Detect which cell encompasses the target text, then output its (X, Y) center coordinate. 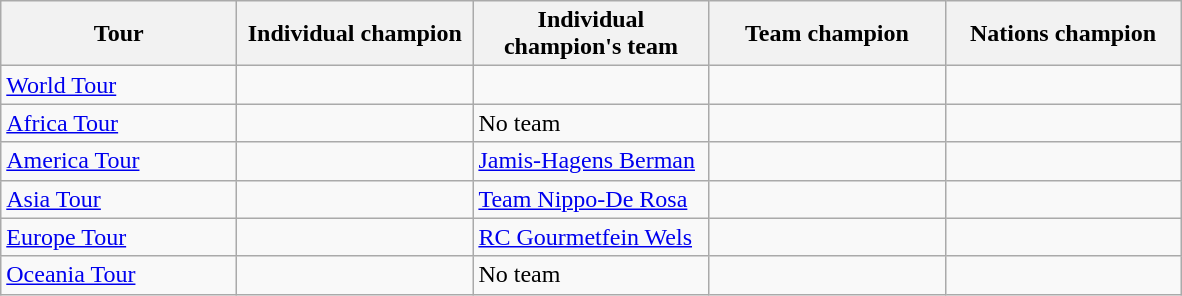
Asia Tour (119, 199)
Team champion (827, 34)
Jamis-Hagens Berman (591, 161)
Tour (119, 34)
Europe Tour (119, 237)
Nations champion (1063, 34)
Individual champion (355, 34)
Individual champion's team (591, 34)
Team Nippo-De Rosa (591, 199)
America Tour (119, 161)
Africa Tour (119, 123)
Oceania Tour (119, 275)
RC Gourmetfein Wels (591, 237)
World Tour (119, 85)
